For the text-containing cell, return its midpoint in [X, Y] coordinate format. 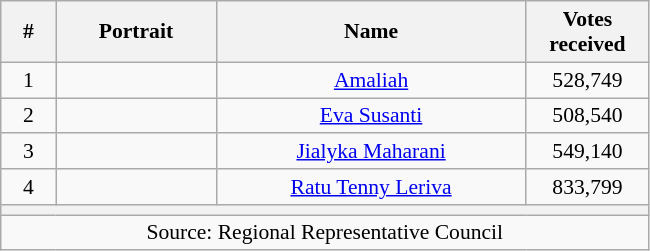
# [28, 32]
Amaliah [371, 80]
4 [28, 187]
Name [371, 32]
3 [28, 152]
549,140 [588, 152]
Source: Regional Representative Council [325, 233]
1 [28, 80]
Jialyka Maharani [371, 152]
833,799 [588, 187]
Votes received [588, 32]
528,749 [588, 80]
Portrait [136, 32]
Eva Susanti [371, 116]
508,540 [588, 116]
2 [28, 116]
Ratu Tenny Leriva [371, 187]
